Capture the cell that displays the provided text and extract its (x, y) central coordinate. 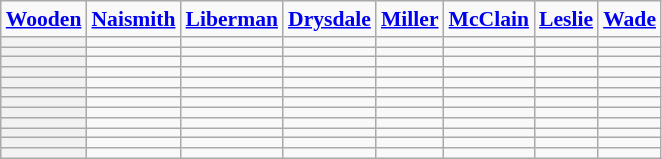
Miller (410, 19)
Naismith (133, 19)
Drysdale (330, 19)
Leslie (566, 19)
Liberman (232, 19)
Wooden (44, 19)
Wade (630, 19)
McClain (489, 19)
